Determine the [X, Y] coordinate at the center of the cell enclosing the given text.  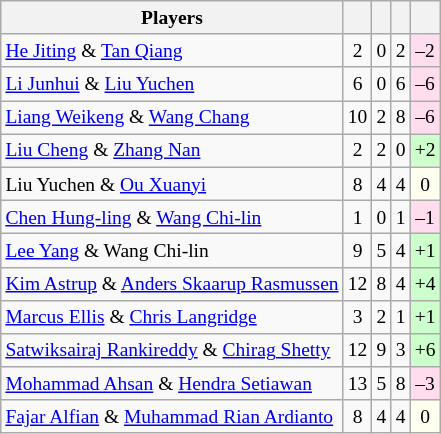
Liang Weikeng & Wang Chang [172, 118]
+6 [425, 350]
Marcus Ellis & Chris Langridge [172, 316]
Fajar Alfian & Muhammad Rian Ardianto [172, 416]
Kim Astrup & Anders Skaarup Rasmussen [172, 284]
+4 [425, 284]
Satwiksairaj Rankireddy & Chirag Shetty [172, 350]
Liu Cheng & Zhang Nan [172, 150]
Chen Hung-ling & Wang Chi-lin [172, 216]
–3 [425, 384]
Mohammad Ahsan & Hendra Setiawan [172, 384]
Liu Yuchen & Ou Xuanyi [172, 184]
He Jiting & Tan Qiang [172, 50]
Li Junhui & Liu Yuchen [172, 84]
–1 [425, 216]
+2 [425, 150]
Lee Yang & Wang Chi-lin [172, 250]
Players [172, 18]
13 [358, 384]
10 [358, 118]
–2 [425, 50]
